Pinpoint the cell where the given text exists, returning its [X, Y] midpoint coordinate. 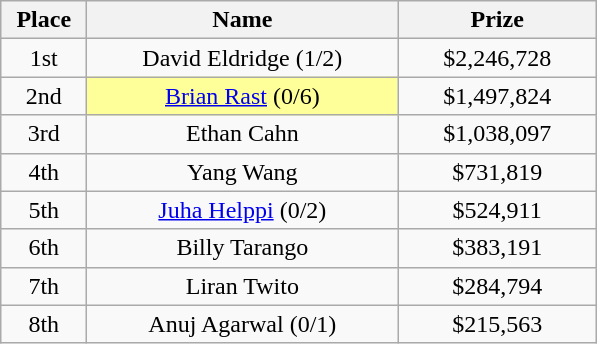
Ethan Cahn [242, 134]
$524,911 [498, 210]
Billy Tarango [242, 248]
$1,497,824 [498, 96]
Juha Helppi (0/2) [242, 210]
$731,819 [498, 172]
Liran Twito [242, 286]
1st [44, 58]
Yang Wang [242, 172]
$2,246,728 [498, 58]
Place [44, 20]
$383,191 [498, 248]
Name [242, 20]
6th [44, 248]
3rd [44, 134]
$1,038,097 [498, 134]
4th [44, 172]
David Eldridge (1/2) [242, 58]
Brian Rast (0/6) [242, 96]
Prize [498, 20]
$284,794 [498, 286]
5th [44, 210]
2nd [44, 96]
8th [44, 324]
$215,563 [498, 324]
Anuj Agarwal (0/1) [242, 324]
7th [44, 286]
